Capture the cell that displays the provided text and extract its [x, y] central coordinate. 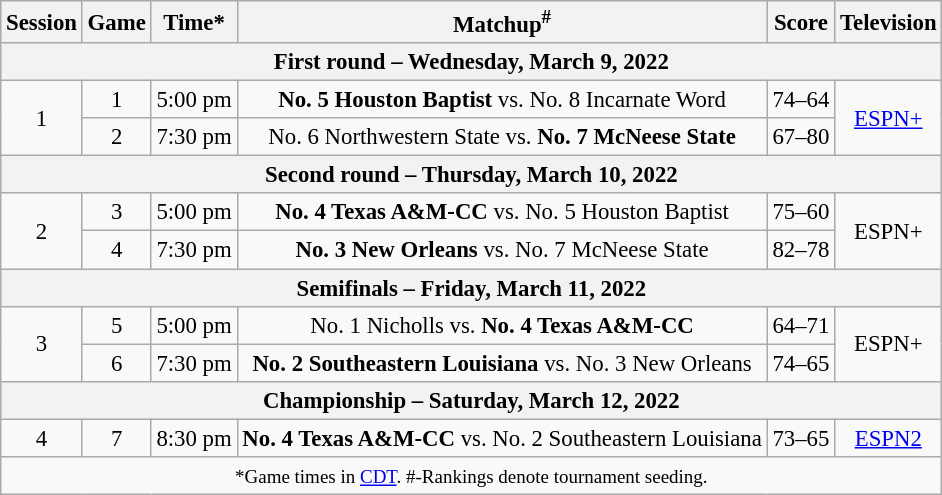
No. 2 Southeastern Louisiana vs. No. 3 New Orleans [502, 363]
No. 4 Texas A&M-CC vs. No. 2 Southeastern Louisiana [502, 438]
67–80 [801, 137]
No. 3 New Orleans vs. No. 7 McNeese State [502, 250]
64–71 [801, 325]
Score [801, 22]
74–65 [801, 363]
6 [116, 363]
No. 4 Texas A&M-CC vs. No. 5 Houston Baptist [502, 213]
75–60 [801, 213]
No. 6 Northwestern State vs. No. 7 McNeese State [502, 137]
8:30 pm [194, 438]
No. 5 Houston Baptist vs. No. 8 Incarnate Word [502, 100]
Television [888, 22]
First round – Wednesday, March 9, 2022 [472, 62]
Championship – Saturday, March 12, 2022 [472, 400]
Second round – Thursday, March 10, 2022 [472, 175]
Time* [194, 22]
ESPN2 [888, 438]
No. 1 Nicholls vs. No. 4 Texas A&M-CC [502, 325]
82–78 [801, 250]
Matchup# [502, 22]
Semifinals – Friday, March 11, 2022 [472, 288]
74–64 [801, 100]
5 [116, 325]
7 [116, 438]
Game [116, 22]
73–65 [801, 438]
*Game times in CDT. #-Rankings denote tournament seeding. [472, 476]
Session [42, 22]
